Provide the [X, Y] coordinate of the cell's center where the given text is located.  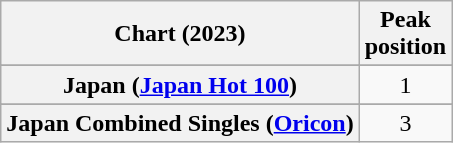
Japan Combined Singles (Oricon) [180, 123]
Peakposition [405, 34]
Japan (Japan Hot 100) [180, 85]
3 [405, 123]
1 [405, 85]
Chart (2023) [180, 34]
